Pinpoint the cell where the given text exists, returning its [X, Y] midpoint coordinate. 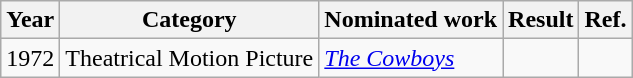
Nominated work [411, 20]
Theatrical Motion Picture [190, 58]
Year [30, 20]
Result [541, 20]
1972 [30, 58]
Ref. [606, 20]
Category [190, 20]
The Cowboys [411, 58]
